Return (x, y) of the center of cell containing provided text 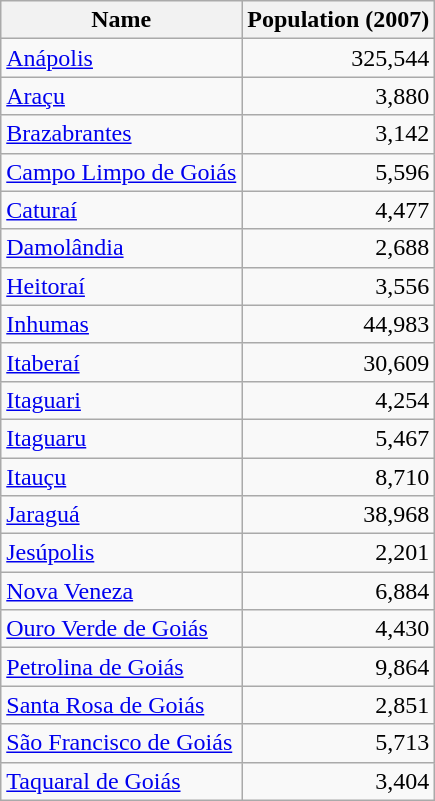
Caturaí (122, 210)
8,710 (338, 477)
Population (2007) (338, 20)
3,880 (338, 96)
9,864 (338, 667)
Itauçu (122, 477)
5,467 (338, 438)
Itaguaru (122, 438)
3,142 (338, 134)
6,884 (338, 591)
4,477 (338, 210)
30,609 (338, 362)
Taquaral de Goiás (122, 781)
2,851 (338, 705)
Nova Veneza (122, 591)
Jesúpolis (122, 553)
Campo Limpo de Goiás (122, 172)
38,968 (338, 515)
Ouro Verde de Goiás (122, 629)
325,544 (338, 58)
Brazabrantes (122, 134)
3,404 (338, 781)
Araçu (122, 96)
4,430 (338, 629)
Petrolina de Goiás (122, 667)
Jaraguá (122, 515)
Damolândia (122, 248)
5,713 (338, 743)
São Francisco de Goiás (122, 743)
4,254 (338, 400)
Inhumas (122, 324)
Itaguari (122, 400)
3,556 (338, 286)
Santa Rosa de Goiás (122, 705)
2,688 (338, 248)
2,201 (338, 553)
Anápolis (122, 58)
5,596 (338, 172)
Heitoraí (122, 286)
Itaberaí (122, 362)
44,983 (338, 324)
Name (122, 20)
